From the cell containing the given text, extract its center point as (X, Y) coordinate. 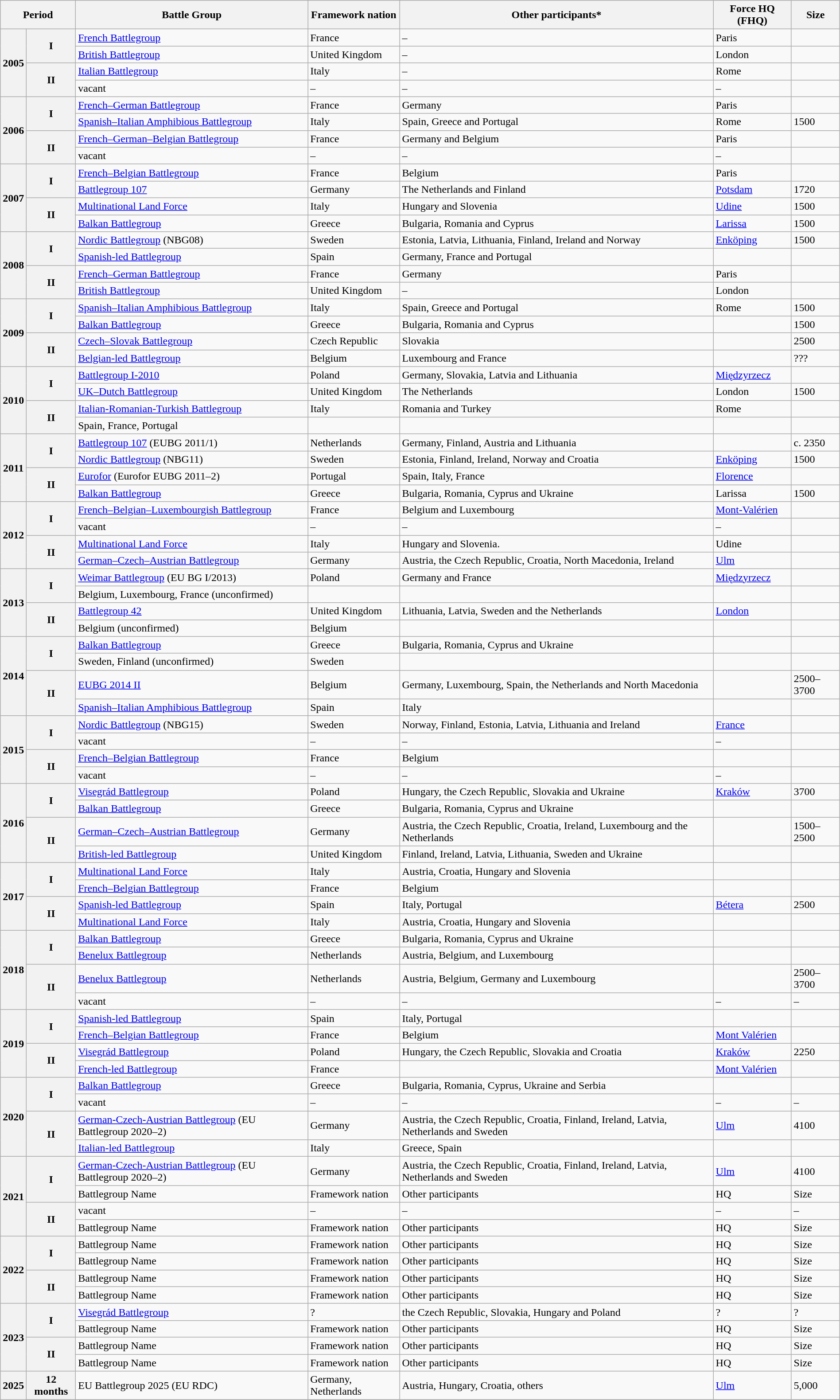
Czech–Slovak Battlegroup (192, 341)
2013 (13, 603)
Austria, Belgium, Germany and Luxembourg (556, 979)
Germany, France and Portugal (556, 257)
EU Battlegroup 2025 (EU RDC) (192, 1385)
2006 (13, 130)
2010 (13, 400)
Battlegroup 42 (192, 611)
Belgium (unconfirmed) (192, 628)
??? (815, 358)
2019 (13, 1043)
Germany and Belgium (556, 139)
French–Belgian–Luxembourgish Battlegroup (192, 510)
French Battlegroup (192, 38)
2021 (13, 1197)
2017 (13, 897)
2009 (13, 333)
2022 (13, 1270)
3700 (815, 792)
Sweden, Finland (unconfirmed) (192, 662)
2012 (13, 535)
Slovakia (556, 341)
Estonia, Finland, Ireland, Norway and Croatia (556, 459)
2015 (13, 749)
5,000 (815, 1385)
2005 (13, 63)
2250 (815, 1052)
1720 (815, 189)
UK–Dutch Battlegroup (192, 392)
Austria, the Czech Republic, Croatia, Ireland, Luxembourg and the Netherlands (556, 831)
Battlegroup I-2010 (192, 375)
2016 (13, 823)
Nordic Battlegroup (NBG11) (192, 459)
Greece, Spain (556, 1148)
British-led Battlegroup (192, 854)
Norway, Finland, Estonia, Latvia, Lithuania and Ireland (556, 724)
Other participants* (556, 15)
2023 (13, 1337)
2025 (13, 1385)
Italian-led Battlegroup (192, 1148)
French-led Battlegroup (192, 1069)
Weimar Battlegroup (EU BG I/2013) (192, 577)
Belgium and Luxembourg (556, 510)
Germany, Slovakia, Latvia and Lithuania (556, 375)
Spain, Italy, France (556, 476)
Potsdam (752, 189)
Nordic Battlegroup (NBG15) (192, 724)
Estonia, Latvia, Lithuania, Finland, Ireland and Norway (556, 240)
Germany, Luxembourg, Spain, the Netherlands and North Macedonia (556, 684)
Hungary, the Czech Republic, Slovakia and Croatia (556, 1052)
Romania and Turkey (556, 409)
Belgium, Luxembourg, France (unconfirmed) (192, 594)
2018 (13, 970)
EUBG 2014 II (192, 684)
Eurofor (Eurofor EUBG 2011–2) (192, 476)
the Czech Republic, Slovakia, Hungary and Poland (556, 1312)
Bétera (752, 905)
Austria, Belgium, and Luxembourg (556, 955)
Spain, France, Portugal (192, 425)
2011 (13, 468)
Hungary and Slovenia (556, 206)
Italian Battlegroup (192, 71)
Period (38, 15)
Battle Group (192, 15)
The Netherlands and Finland (556, 189)
Czech Republic (354, 341)
Portugal (354, 476)
Battlegroup 107 (EUBG 2011/1) (192, 442)
French–German–Belgian Battlegroup (192, 139)
Germany, Finland, Austria and Lithuania (556, 442)
Force HQ (FHQ) (752, 15)
Bulgaria, Romania, Cyprus, Ukraine and Serbia (556, 1086)
Belgian-led Battlegroup (192, 358)
2007 (13, 198)
Hungary, the Czech Republic, Slovakia and Ukraine (556, 792)
12 months (51, 1385)
1500–2500 (815, 831)
Nordic Battlegroup (NBG08) (192, 240)
Lithuania, Latvia, Sweden and the Netherlands (556, 611)
Florence (752, 476)
Mont-Valérien (752, 510)
Italian-Romanian-Turkish Battlegroup (192, 409)
The Netherlands (556, 392)
Luxembourg and France (556, 358)
2014 (13, 676)
Germany, Netherlands (354, 1385)
2008 (13, 265)
2020 (13, 1117)
Austria, Hungary, Croatia, others (556, 1385)
c. 2350 (815, 442)
Hungary and Slovenia. (556, 544)
Finland, Ireland, Latvia, Lithuania, Sweden and Ukraine (556, 854)
Battlegroup 107 (192, 189)
Austria, the Czech Republic, Croatia, North Macedonia, Ireland (556, 561)
Germany and France (556, 577)
